Extract the (X, Y) coordinate from the center of the cell holding the provided text.  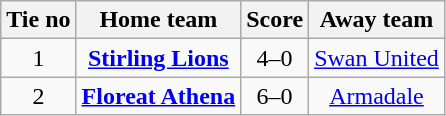
2 (38, 96)
Away team (377, 20)
6–0 (275, 96)
Tie no (38, 20)
1 (38, 58)
Home team (158, 20)
Swan United (377, 58)
Stirling Lions (158, 58)
Floreat Athena (158, 96)
Armadale (377, 96)
Score (275, 20)
4–0 (275, 58)
